Return the (X, Y) coordinate for the center point of the cell that contains the specified text.  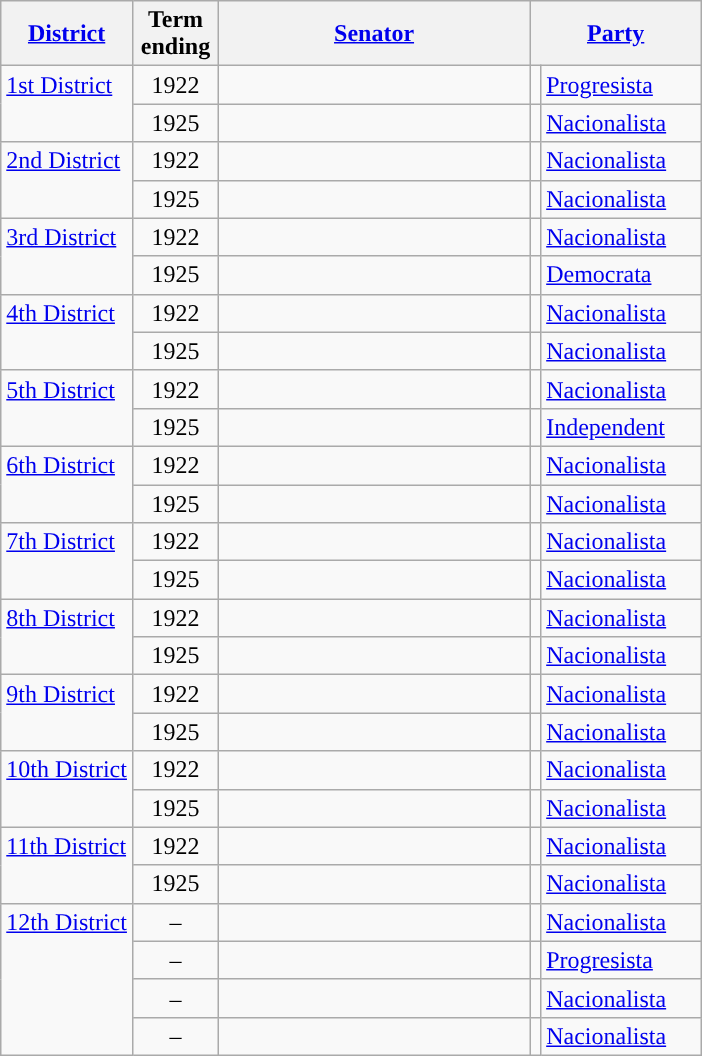
6th District (67, 484)
10th District (67, 789)
Democrata (622, 275)
12th District (67, 979)
8th District (67, 637)
11th District (67, 865)
3rd District (67, 256)
Party (616, 34)
Independent (622, 427)
4th District (67, 332)
Senator (374, 34)
2nd District (67, 180)
7th District (67, 561)
5th District (67, 408)
Term ending (175, 34)
9th District (67, 713)
1st District (67, 104)
District (67, 34)
